Locate the cell with the specified text and output its [x, y] center coordinate. 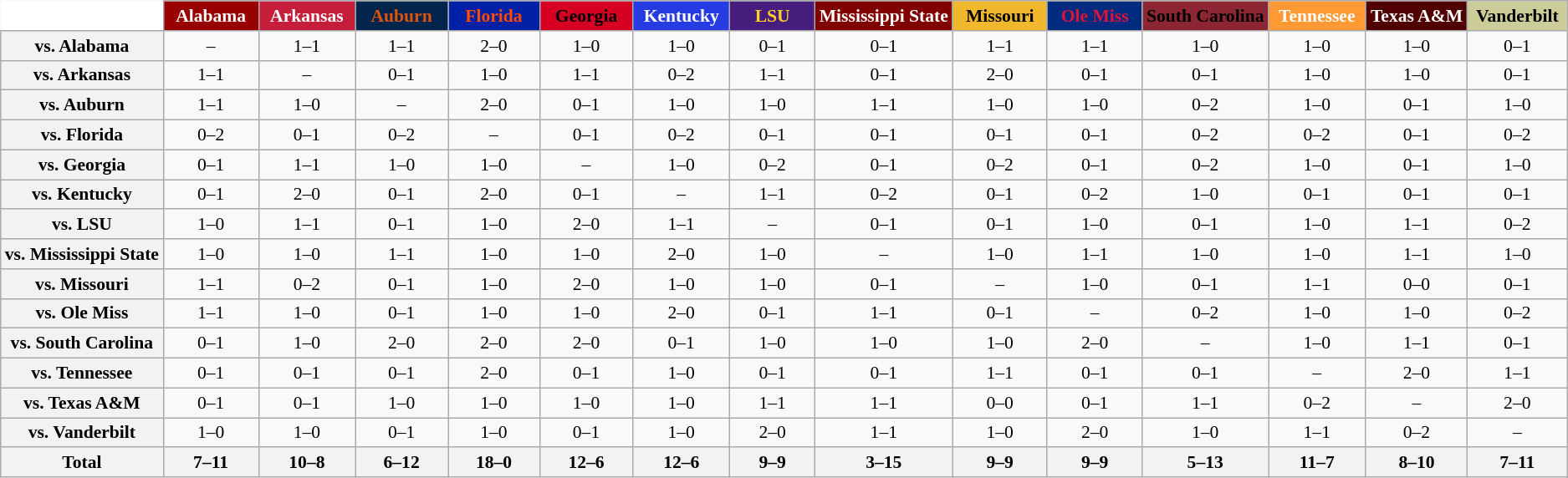
3–15 [884, 463]
vs. Vanderbilt [82, 433]
vs. Missouri [82, 284]
10–8 [306, 463]
LSU [773, 16]
Total [82, 463]
18–0 [494, 463]
vs. Arkansas [82, 75]
6–12 [401, 463]
Tennessee [1317, 16]
vs. Mississippi State [82, 254]
Auburn [401, 16]
vs. Florida [82, 135]
vs. Auburn [82, 105]
5–13 [1206, 463]
vs. South Carolina [82, 343]
11–7 [1317, 463]
Georgia [585, 16]
8–10 [1417, 463]
Texas A&M [1417, 16]
vs. Ole Miss [82, 313]
South Carolina [1206, 16]
Arkansas [306, 16]
vs. Georgia [82, 165]
Mississippi State [884, 16]
Kentucky [682, 16]
vs. LSU [82, 225]
Missouri [1000, 16]
Alabama [211, 16]
vs. Kentucky [82, 195]
Florida [494, 16]
Ole Miss [1094, 16]
vs. Texas A&M [82, 403]
vs. Alabama [82, 46]
vs. Tennessee [82, 374]
Vanderbilt [1517, 16]
